Search for the cell housing the specified text and yield its (X, Y) center coordinate. 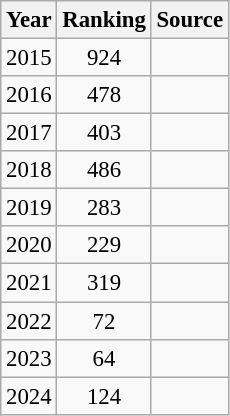
2024 (29, 396)
2017 (29, 133)
2021 (29, 283)
2019 (29, 208)
124 (104, 396)
Year (29, 20)
72 (104, 321)
229 (104, 245)
2016 (29, 95)
2015 (29, 58)
319 (104, 283)
2020 (29, 245)
Source (190, 20)
64 (104, 358)
283 (104, 208)
486 (104, 170)
924 (104, 58)
403 (104, 133)
2023 (29, 358)
Ranking (104, 20)
2018 (29, 170)
2022 (29, 321)
478 (104, 95)
